From the cell containing the given text, extract its center point as [X, Y] coordinate. 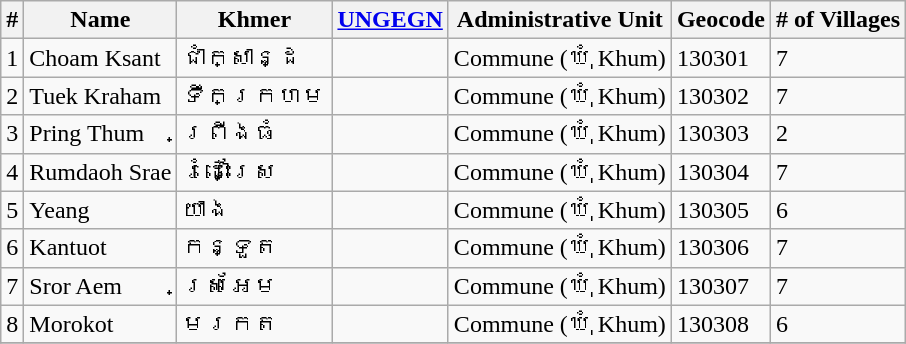
130301 [720, 58]
# of Villages [838, 20]
130307 [720, 286]
Sror Aem [100, 286]
កន្ទួត [254, 248]
1 [12, 58]
130308 [720, 324]
4 [12, 172]
130306 [720, 248]
ព្រីងធំ [254, 134]
5 [12, 210]
UNGEGN [390, 20]
# [12, 20]
Pring Thum [100, 134]
ស្រអែម [254, 286]
Choam Ksant [100, 58]
រំដោះស្រែ [254, 172]
Rumdaoh Srae [100, 172]
Administrative Unit [560, 20]
Tuek Kraham [100, 96]
យាង [254, 210]
8 [12, 324]
130303 [720, 134]
Yeang [100, 210]
មរកត [254, 324]
Kantuot [100, 248]
Geocode [720, 20]
Name [100, 20]
130302 [720, 96]
130305 [720, 210]
Khmer [254, 20]
3 [12, 134]
130304 [720, 172]
Morokot [100, 324]
ទឹកក្រហម [254, 96]
ជាំក្សាន្ដ [254, 58]
